Locate the cell with the specified text and output its [X, Y] center coordinate. 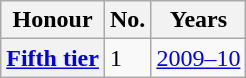
Honour [53, 20]
Fifth tier [53, 58]
2009–10 [198, 58]
No. [127, 20]
1 [127, 58]
Years [198, 20]
